Search for the cell housing the specified text and yield its [x, y] center coordinate. 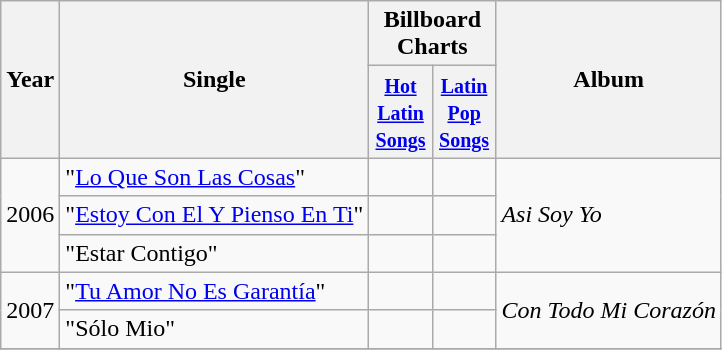
"Sólo Mio" [214, 329]
Album [609, 80]
Con Todo Mi Corazón [609, 310]
Asi Soy Yo [609, 215]
Single [214, 80]
2006 [30, 215]
"Estoy Con El Y Pienso En Ti" [214, 215]
Hot Latin Songs [401, 112]
Billboard Charts [432, 34]
"Tu Amor No Es Garantía" [214, 291]
Latin Pop Songs [464, 112]
"Lo Que Son Las Cosas" [214, 177]
2007 [30, 310]
"Estar Contigo" [214, 253]
Year [30, 80]
